Capture the cell that displays the provided text and extract its [x, y] central coordinate. 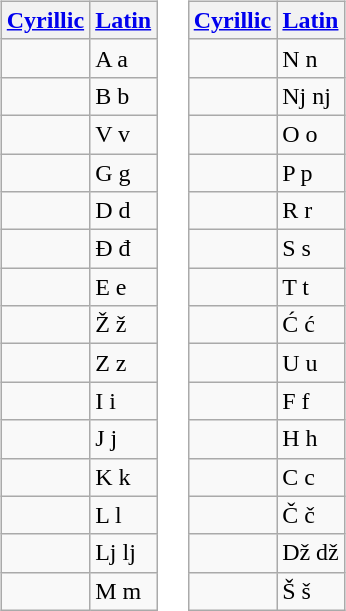
Š š [311, 591]
B b [124, 96]
J j [124, 439]
I i [124, 401]
O o [311, 134]
H h [311, 439]
A a [124, 58]
P p [311, 173]
E e [124, 287]
S s [311, 249]
D d [124, 211]
C c [311, 477]
G g [124, 173]
Dž dž [311, 553]
Ć ć [311, 325]
R r [311, 211]
Č č [311, 515]
L l [124, 515]
M m [124, 591]
Nj nj [311, 96]
V v [124, 134]
Đ đ [124, 249]
Z z [124, 363]
Lj lj [124, 553]
F f [311, 401]
K k [124, 477]
T t [311, 287]
Ž ž [124, 325]
U u [311, 363]
N n [311, 58]
